Return (X, Y) of the center of cell containing provided text 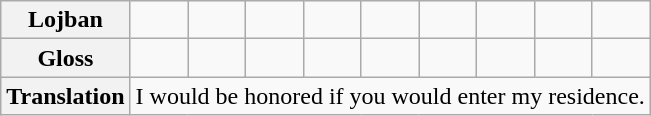
Lojban (66, 20)
Translation (66, 96)
Gloss (66, 58)
I would be honored if you would enter my residence. (390, 96)
